Capture the cell that displays the provided text and extract its [x, y] central coordinate. 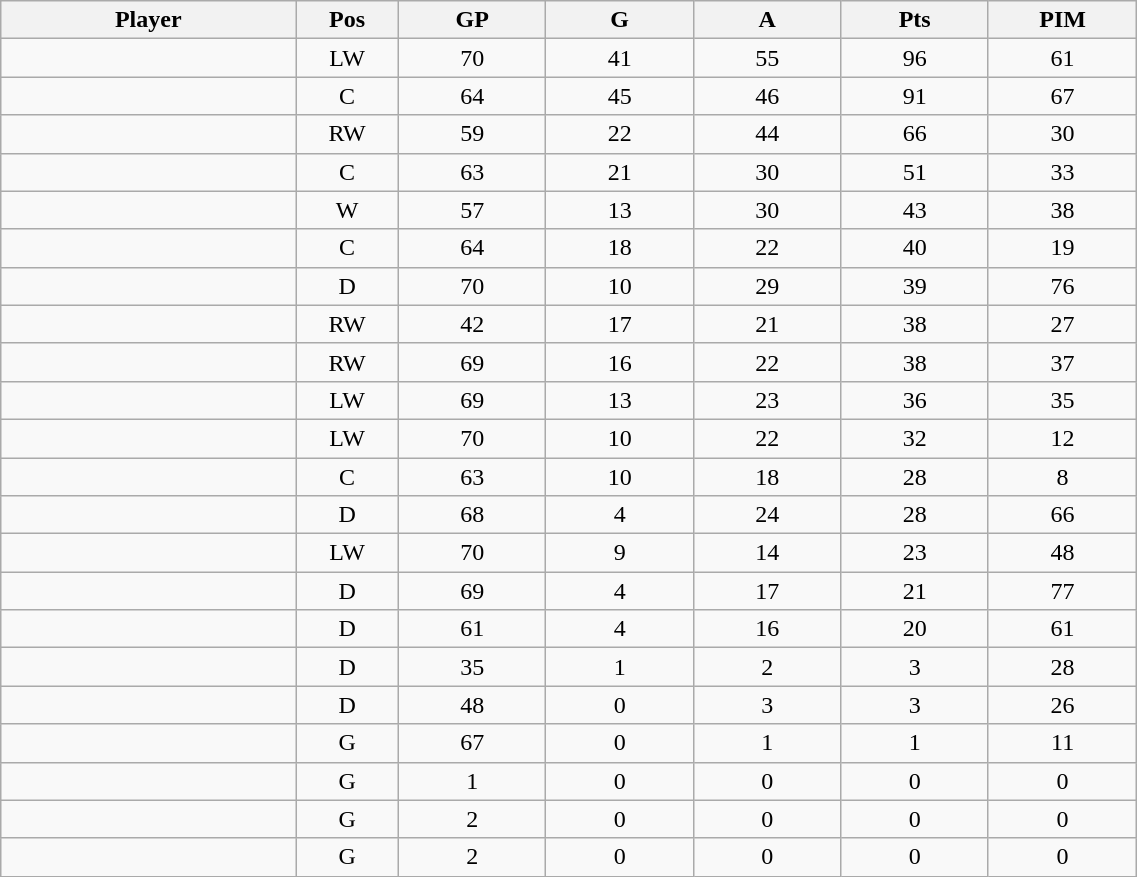
20 [914, 629]
29 [766, 286]
Pos [348, 20]
27 [1062, 324]
A [766, 20]
8 [1062, 477]
W [348, 210]
Pts [914, 20]
33 [1062, 172]
14 [766, 553]
32 [914, 438]
41 [620, 58]
Player [148, 20]
68 [472, 515]
12 [1062, 438]
40 [914, 248]
96 [914, 58]
11 [1062, 743]
59 [472, 134]
91 [914, 96]
24 [766, 515]
46 [766, 96]
26 [1062, 705]
19 [1062, 248]
55 [766, 58]
57 [472, 210]
GP [472, 20]
9 [620, 553]
37 [1062, 362]
45 [620, 96]
42 [472, 324]
43 [914, 210]
36 [914, 400]
51 [914, 172]
PIM [1062, 20]
76 [1062, 286]
44 [766, 134]
39 [914, 286]
77 [1062, 591]
